Search for the cell housing the specified text and yield its (X, Y) center coordinate. 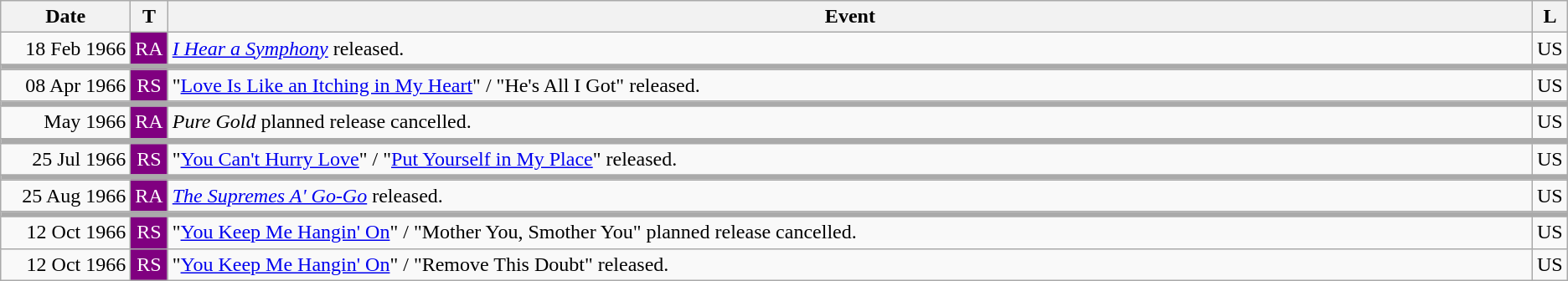
25 Aug 1966 (65, 196)
"You Can't Hurry Love" / "Put Yourself in My Place" released. (849, 159)
T (149, 17)
08 Apr 1966 (65, 85)
"You Keep Me Hangin' On" / "Remove This Doubt" released. (849, 264)
18 Feb 1966 (65, 49)
Date (65, 17)
Event (849, 17)
Pure Gold planned release cancelled. (849, 122)
The Supremes A' Go-Go released. (849, 196)
L (1550, 17)
May 1966 (65, 122)
"Love Is Like an Itching in My Heart" / "He's All I Got" released. (849, 85)
I Hear a Symphony released. (849, 49)
"You Keep Me Hangin' On" / "Mother You, Smother You" planned release cancelled. (849, 232)
25 Jul 1966 (65, 159)
